For the text-containing cell, return its midpoint in [x, y] coordinate format. 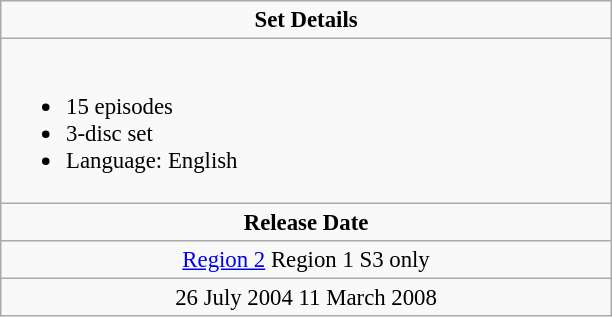
Release Date [306, 222]
Set Details [306, 20]
15 episodes3-disc setLanguage: English [306, 121]
Region 2 Region 1 S3 only [306, 259]
26 July 2004 11 March 2008 [306, 297]
